Locate the cell with the specified text and output its (X, Y) center coordinate. 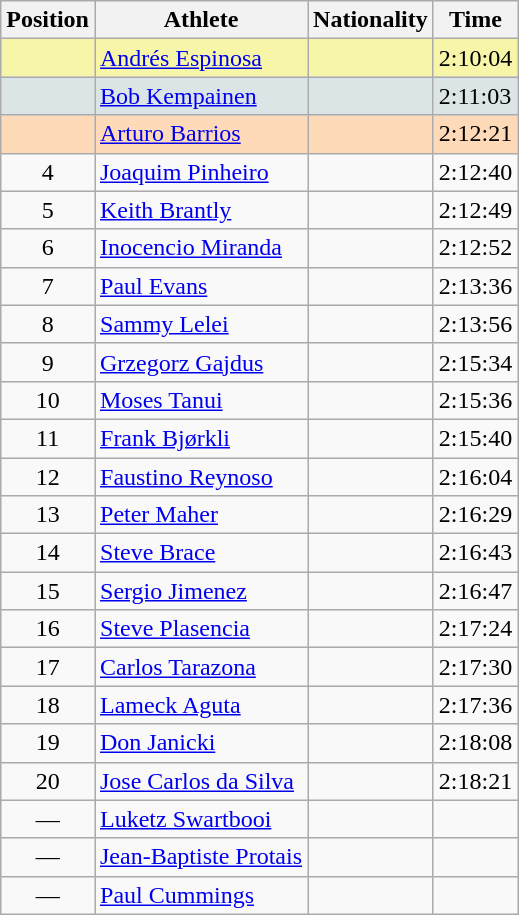
6 (48, 248)
2:16:29 (475, 515)
Andrés Espinosa (200, 58)
Steve Brace (200, 553)
Bob Kempainen (200, 96)
Jean-Baptiste Protais (200, 857)
5 (48, 210)
11 (48, 438)
Position (48, 20)
Sergio Jimenez (200, 591)
2:12:52 (475, 248)
2:16:47 (475, 591)
2:13:36 (475, 286)
Inocencio Miranda (200, 248)
2:15:40 (475, 438)
2:15:36 (475, 400)
2:17:30 (475, 667)
Arturo Barrios (200, 134)
Paul Evans (200, 286)
2:18:21 (475, 781)
Peter Maher (200, 515)
9 (48, 362)
Jose Carlos da Silva (200, 781)
Lameck Aguta (200, 705)
2:11:03 (475, 96)
2:12:49 (475, 210)
7 (48, 286)
18 (48, 705)
2:16:43 (475, 553)
2:10:04 (475, 58)
2:16:04 (475, 477)
Steve Plasencia (200, 629)
2:13:56 (475, 324)
2:12:21 (475, 134)
Frank Bjørkli (200, 438)
Faustino Reynoso (200, 477)
Keith Brantly (200, 210)
2:17:36 (475, 705)
19 (48, 743)
Carlos Tarazona (200, 667)
13 (48, 515)
Luketz Swartbooi (200, 819)
Don Janicki (200, 743)
Paul Cummings (200, 895)
8 (48, 324)
4 (48, 172)
16 (48, 629)
12 (48, 477)
Joaquim Pinheiro (200, 172)
10 (48, 400)
15 (48, 591)
2:18:08 (475, 743)
Sammy Lelei (200, 324)
2:17:24 (475, 629)
20 (48, 781)
Time (475, 20)
Nationality (371, 20)
14 (48, 553)
Grzegorz Gajdus (200, 362)
Moses Tanui (200, 400)
17 (48, 667)
2:15:34 (475, 362)
2:12:40 (475, 172)
Athlete (200, 20)
